From the cell containing the given text, extract its center point as (X, Y) coordinate. 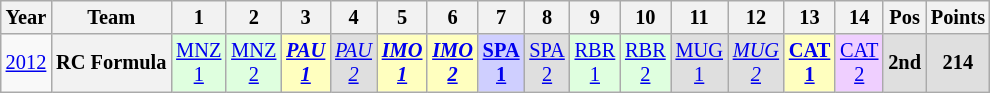
PAU2 (354, 63)
IMO1 (402, 63)
14 (859, 17)
Team (111, 17)
11 (700, 17)
4 (354, 17)
RBR2 (645, 63)
9 (595, 17)
RBR1 (595, 63)
214 (958, 63)
MUG1 (700, 63)
2nd (904, 63)
CAT2 (859, 63)
7 (502, 17)
8 (546, 17)
5 (402, 17)
3 (306, 17)
10 (645, 17)
Points (958, 17)
MNZ1 (198, 63)
PAU1 (306, 63)
Year (26, 17)
2012 (26, 63)
13 (810, 17)
6 (452, 17)
CAT1 (810, 63)
1 (198, 17)
Pos (904, 17)
IMO2 (452, 63)
RC Formula (111, 63)
2 (254, 17)
MNZ2 (254, 63)
MUG2 (756, 63)
SPA1 (502, 63)
12 (756, 17)
SPA2 (546, 63)
